Capture the cell that displays the provided text and extract its [x, y] central coordinate. 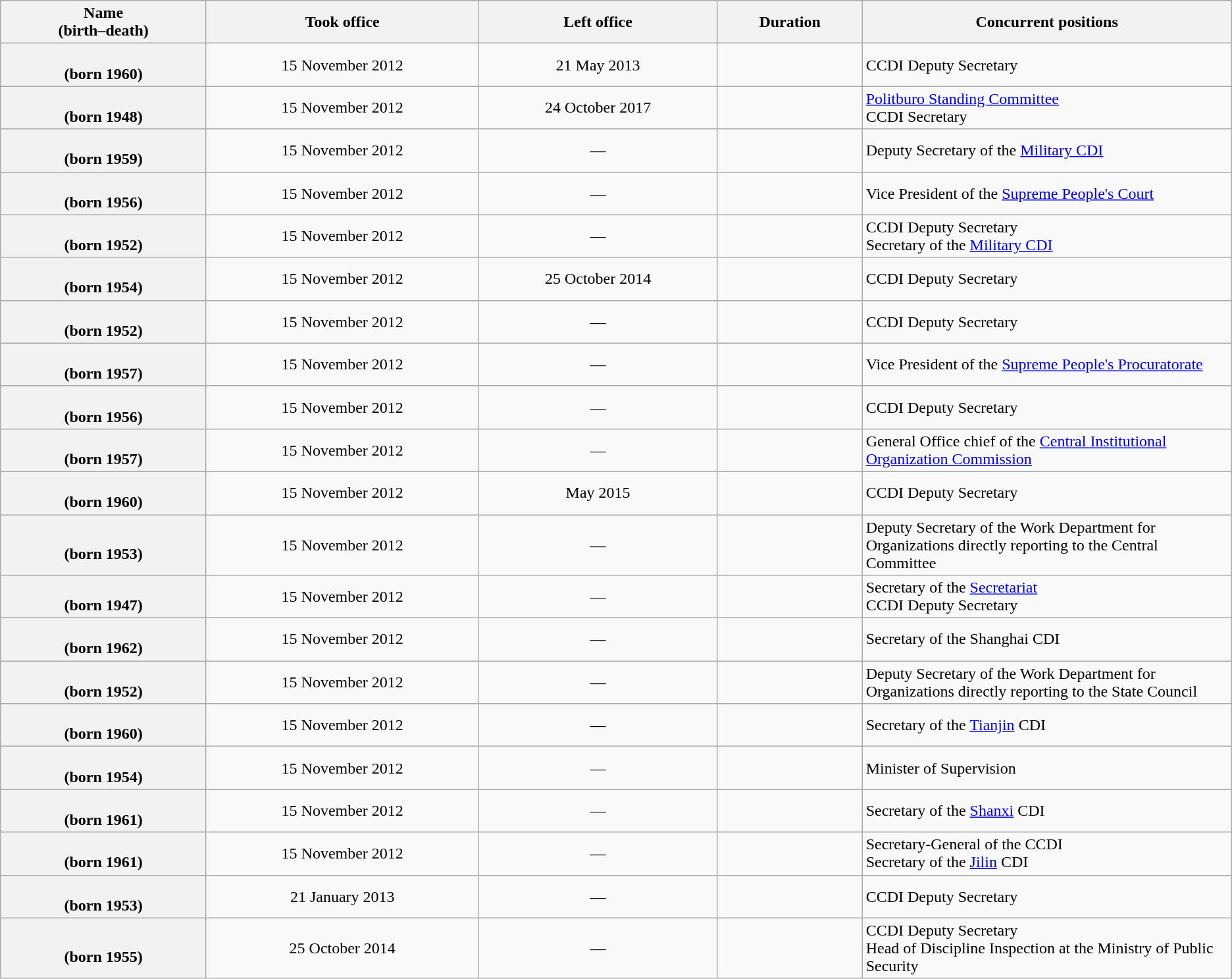
Secretary of the Shanxi CDI [1046, 811]
Vice President of the Supreme People's Court [1046, 194]
21 January 2013 [342, 897]
May 2015 [598, 492]
21 May 2013 [598, 65]
Politburo Standing CommitteeCCDI Secretary [1046, 108]
(born 1947) [104, 596]
(born 1959) [104, 150]
Concurrent positions [1046, 22]
Secretary-General of the CCDISecretary of the Jilin CDI [1046, 853]
Took office [342, 22]
(born 1948) [104, 108]
Name(birth–death) [104, 22]
Deputy Secretary of the Work Department for Organizations directly reporting to the Central Committee [1046, 545]
Secretary of the Shanghai CDI [1046, 640]
Deputy Secretary of the Military CDI [1046, 150]
CCDI Deputy SecretaryHead of Discipline Inspection at the Ministry of Public Security [1046, 948]
Duration [790, 22]
(born 1955) [104, 948]
General Office chief of the Central Institutional Organization Commission [1046, 450]
(born 1962) [104, 640]
Minister of Supervision [1046, 768]
Deputy Secretary of the Work Department for Organizations directly reporting to the State Council [1046, 682]
CCDI Deputy SecretarySecretary of the Military CDI [1046, 236]
Left office [598, 22]
Vice President of the Supreme People's Procuratorate [1046, 365]
24 October 2017 [598, 108]
Secretary of the Tianjin CDI [1046, 726]
Secretary of the Secretariat CCDI Deputy Secretary [1046, 596]
